Determine the (X, Y) coordinate at the center of the cell enclosing the given text.  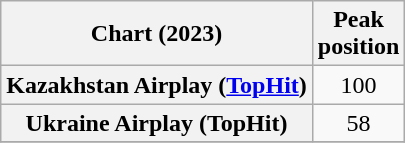
100 (358, 85)
Ukraine Airplay (TopHit) (157, 123)
Chart (2023) (157, 34)
Peakposition (358, 34)
58 (358, 123)
Kazakhstan Airplay (TopHit) (157, 85)
